Find where the given text appears and provide that cell's center as [X, Y] coordinate. 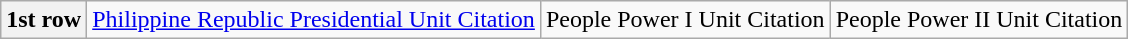
1st row [44, 20]
People Power II Unit Citation [979, 20]
Philippine Republic Presidential Unit Citation [314, 20]
People Power I Unit Citation [685, 20]
